Extract the [x, y] coordinate from the center of the cell holding the provided text.  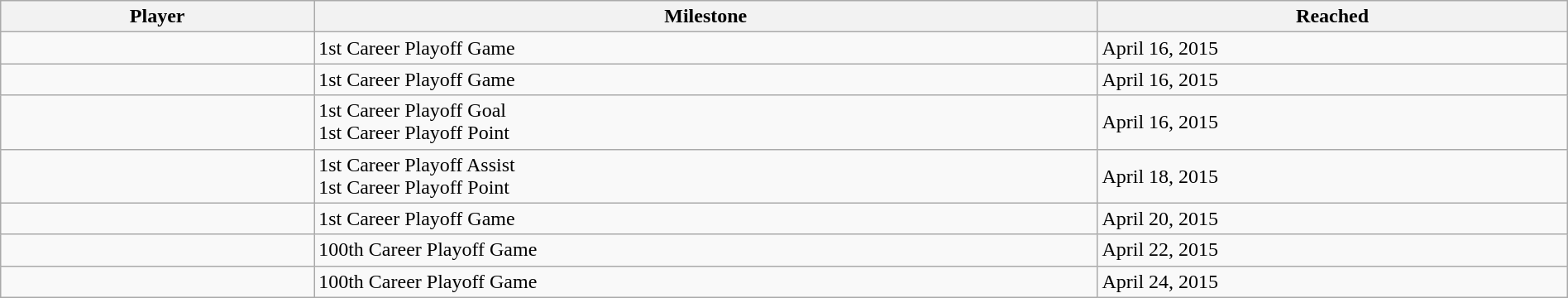
Reached [1332, 17]
1st Career Playoff Assist1st Career Playoff Point [706, 175]
Player [157, 17]
April 18, 2015 [1332, 175]
April 24, 2015 [1332, 281]
Milestone [706, 17]
April 20, 2015 [1332, 219]
1st Career Playoff Goal1st Career Playoff Point [706, 123]
April 22, 2015 [1332, 250]
